Determine the [X, Y] coordinate at the center of the cell enclosing the given text.  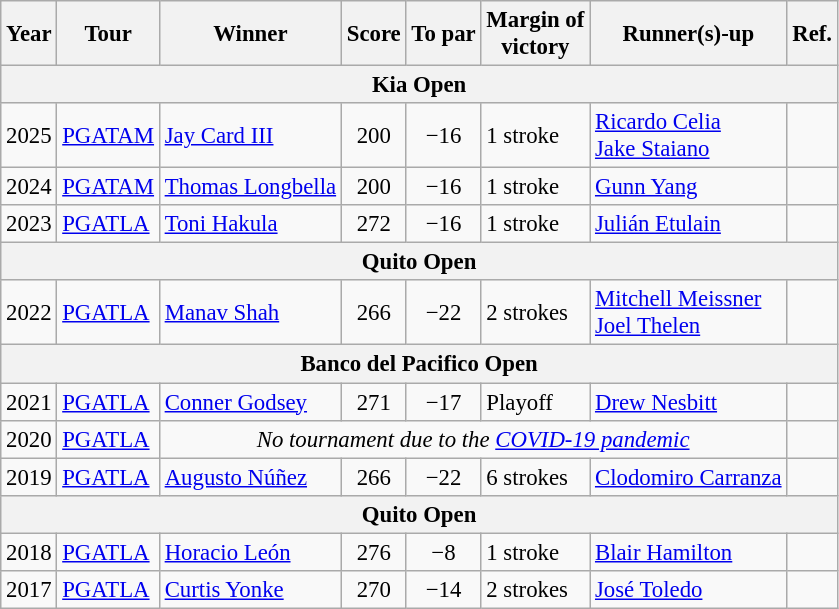
Year [29, 34]
−14 [444, 590]
276 [374, 552]
Curtis Yonke [250, 590]
−17 [444, 402]
Horacio León [250, 552]
Ricardo Celia Jake Staiano [688, 136]
Banco del Pacifico Open [420, 364]
2018 [29, 552]
−8 [444, 552]
Kia Open [420, 85]
2019 [29, 477]
2024 [29, 187]
Thomas Longbella [250, 187]
2023 [29, 224]
Runner(s)-up [688, 34]
Playoff [536, 402]
Mitchell Meissner Joel Thelen [688, 312]
Score [374, 34]
Blair Hamilton [688, 552]
2021 [29, 402]
Margin ofvictory [536, 34]
Gunn Yang [688, 187]
Augusto Núñez [250, 477]
Jay Card III [250, 136]
Julián Etulain [688, 224]
José Toledo [688, 590]
Toni Hakula [250, 224]
2022 [29, 312]
2017 [29, 590]
270 [374, 590]
Clodomiro Carranza [688, 477]
To par [444, 34]
2020 [29, 439]
Conner Godsey [250, 402]
272 [374, 224]
Tour [108, 34]
No tournament due to the COVID-19 pandemic [473, 439]
2025 [29, 136]
Manav Shah [250, 312]
Drew Nesbitt [688, 402]
6 strokes [536, 477]
271 [374, 402]
Ref. [812, 34]
Winner [250, 34]
